Search for the cell housing the specified text and yield its [X, Y] center coordinate. 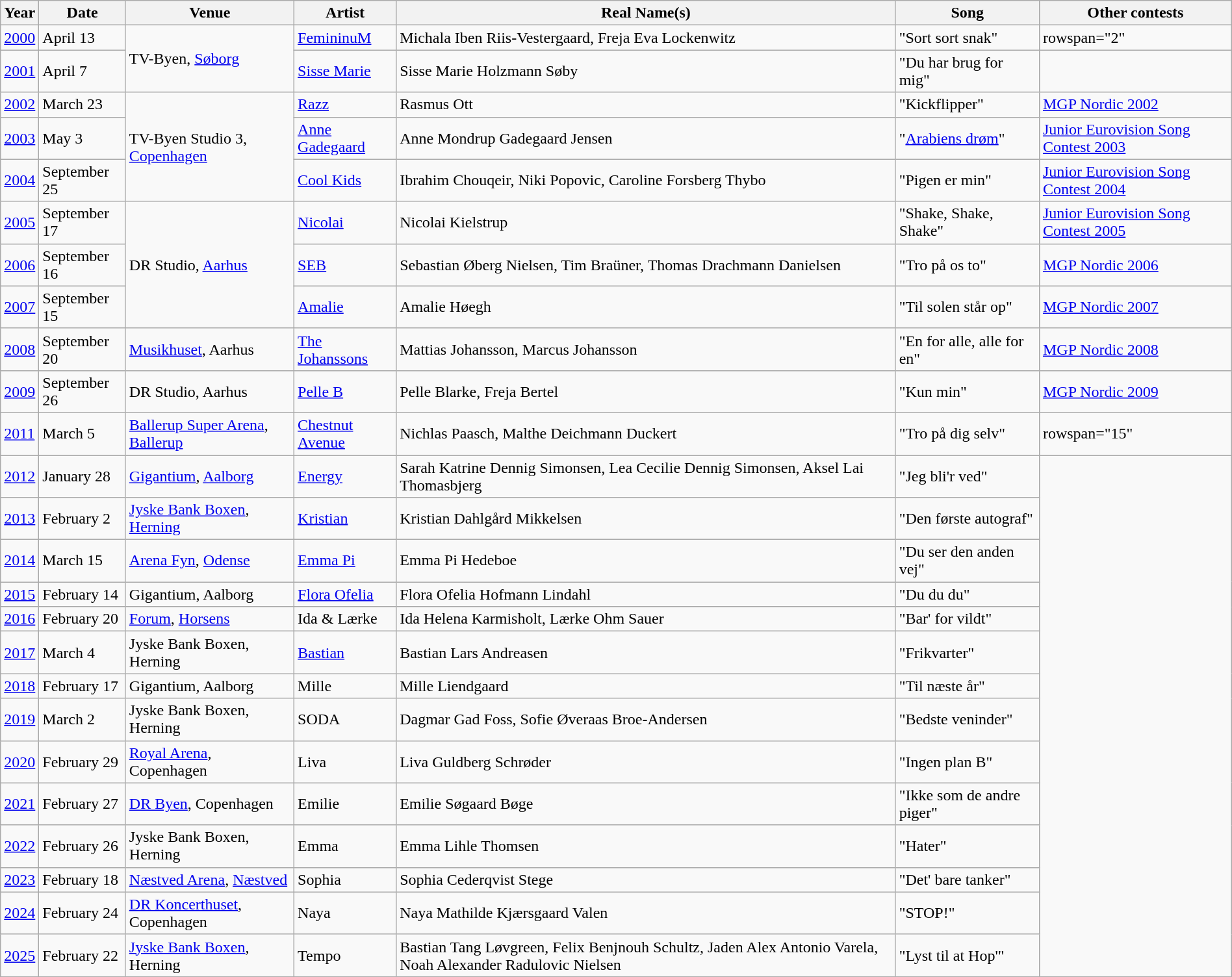
MGP Nordic 2008 [1135, 349]
TV-Byen, Søborg [209, 58]
"Til solen står op" [967, 307]
September 20 [82, 349]
Sophia Cederqvist Stege [646, 880]
2003 [19, 138]
Naya [346, 913]
2019 [19, 720]
Mille [346, 686]
2022 [19, 846]
2024 [19, 913]
"Jeg bli'r ved" [967, 476]
Anne Gadegaard [346, 138]
Sisse Marie [346, 71]
February 27 [82, 804]
Tempo [346, 955]
Emma Pi [346, 561]
Sebastian Øberg Nielsen, Tim Braüner, Thomas Drachmann Danielsen [646, 265]
Cool Kids [346, 181]
2025 [19, 955]
Anne Mondrup Gadegaard Jensen [646, 138]
Mattias Johansson, Marcus Johansson [646, 349]
2013 [19, 518]
"Bedste veninder" [967, 720]
Real Name(s) [646, 13]
Pelle B [346, 391]
Liva Guldberg Schrøder [646, 761]
"Shake, Shake, Shake" [967, 222]
Bastian Lars Andreasen [646, 652]
Bastian Tang Løvgreen, Felix Benjnouh Schultz, Jaden Alex Antonio Varela, Noah Alexander Radulovic Nielsen [646, 955]
"Tro på dig selv" [967, 434]
Flora Ofelia [346, 594]
March 23 [82, 105]
rowspan="15" [1135, 434]
Ida & Lærke [346, 619]
Flora Ofelia Hofmann Lindahl [646, 594]
TV-Byen Studio 3, Copenhagen [209, 147]
Nicolai Kielstrup [646, 222]
Ida Helena Karmisholt, Lærke Ohm Sauer [646, 619]
February 17 [82, 686]
2012 [19, 476]
Ibrahim Chouqeir, Niki Popovic, Caroline Forsberg Thybo [646, 181]
MGP Nordic 2002 [1135, 105]
Pelle Blarke, Freja Bertel [646, 391]
SODA [346, 720]
February 20 [82, 619]
2021 [19, 804]
March 4 [82, 652]
September 25 [82, 181]
"Ikke som de andre piger" [967, 804]
September 16 [82, 265]
Naya Mathilde Kjærsgaard Valen [646, 913]
Junior Eurovision Song Contest 2003 [1135, 138]
February 14 [82, 594]
Michala Iben Riis-Vestergaard, Freja Eva Lockenwitz [646, 38]
2015 [19, 594]
Date [82, 13]
The Johanssons [346, 349]
2004 [19, 181]
Rasmus Ott [646, 105]
SEB [346, 265]
Junior Eurovision Song Contest 2004 [1135, 181]
Bastian [346, 652]
"Frikvarter" [967, 652]
Year [19, 13]
February 26 [82, 846]
Royal Arena, Copenhagen [209, 761]
DR Koncerthuset, Copenhagen [209, 913]
Other contests [1135, 13]
Mille Liendgaard [646, 686]
Forum, Horsens [209, 619]
2006 [19, 265]
February 29 [82, 761]
Dagmar Gad Foss, Sofie Øveraas Broe-Andersen [646, 720]
Song [967, 13]
"Lyst til at Hop'" [967, 955]
rowspan="2" [1135, 38]
2014 [19, 561]
March 5 [82, 434]
Sarah Katrine Dennig Simonsen, Lea Cecilie Dennig Simonsen, Aksel Lai Thomasbjerg [646, 476]
"Du du du" [967, 594]
2017 [19, 652]
Emma Pi Hedeboe [646, 561]
Næstved Arena, Næstved [209, 880]
"Det' bare tanker" [967, 880]
"Kun min" [967, 391]
Junior Eurovision Song Contest 2005 [1135, 222]
"Den første autograf" [967, 518]
April 7 [82, 71]
Musikhuset, Aarhus [209, 349]
"Sort sort snak" [967, 38]
FemininuM [346, 38]
February 2 [82, 518]
MGP Nordic 2007 [1135, 307]
March 15 [82, 561]
2023 [19, 880]
"Pigen er min" [967, 181]
Venue [209, 13]
April 13 [82, 38]
MGP Nordic 2009 [1135, 391]
DR Byen, Copenhagen [209, 804]
2002 [19, 105]
Nicolai [346, 222]
Emilie [346, 804]
May 3 [82, 138]
"Arabiens drøm" [967, 138]
2008 [19, 349]
Kristian Dahlgård Mikkelsen [646, 518]
March 2 [82, 720]
Ballerup Super Arena, Ballerup [209, 434]
Razz [346, 105]
Liva [346, 761]
2001 [19, 71]
Artist [346, 13]
Chestnut Avenue [346, 434]
"Bar' for vildt" [967, 619]
"STOP!" [967, 913]
2000 [19, 38]
February 18 [82, 880]
February 24 [82, 913]
Amalie Høegh [646, 307]
January 28 [82, 476]
Emma [346, 846]
2009 [19, 391]
Nichlas Paasch, Malthe Deichmann Duckert [646, 434]
Sophia [346, 880]
Energy [346, 476]
Emilie Søgaard Bøge [646, 804]
Kristian [346, 518]
February 22 [82, 955]
"Kickflipper" [967, 105]
"Tro på os to" [967, 265]
"Du har brug for mig" [967, 71]
September 26 [82, 391]
MGP Nordic 2006 [1135, 265]
"Ingen plan B" [967, 761]
2016 [19, 619]
"Du ser den anden vej" [967, 561]
Sisse Marie Holzmann Søby [646, 71]
September 15 [82, 307]
2020 [19, 761]
"Hater" [967, 846]
2007 [19, 307]
September 17 [82, 222]
Amalie [346, 307]
2011 [19, 434]
2005 [19, 222]
2018 [19, 686]
Emma Lihle Thomsen [646, 846]
Arena Fyn, Odense [209, 561]
"En for alle, alle for en" [967, 349]
"Til næste år" [967, 686]
